For the text-containing cell, return its midpoint in (x, y) coordinate format. 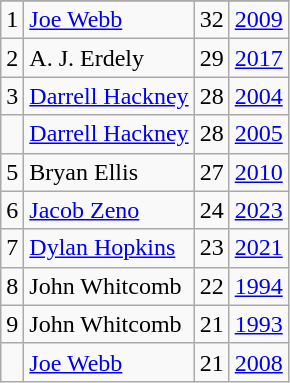
24 (212, 210)
1994 (258, 286)
5 (12, 172)
2008 (258, 362)
2005 (258, 134)
Jacob Zeno (109, 210)
1 (12, 20)
23 (212, 248)
6 (12, 210)
2009 (258, 20)
3 (12, 96)
2023 (258, 210)
29 (212, 58)
7 (12, 248)
2021 (258, 248)
27 (212, 172)
Dylan Hopkins (109, 248)
32 (212, 20)
Bryan Ellis (109, 172)
2017 (258, 58)
2 (12, 58)
2010 (258, 172)
8 (12, 286)
2004 (258, 96)
1993 (258, 324)
9 (12, 324)
A. J. Erdely (109, 58)
22 (212, 286)
